For the text-containing cell, return its midpoint in [x, y] coordinate format. 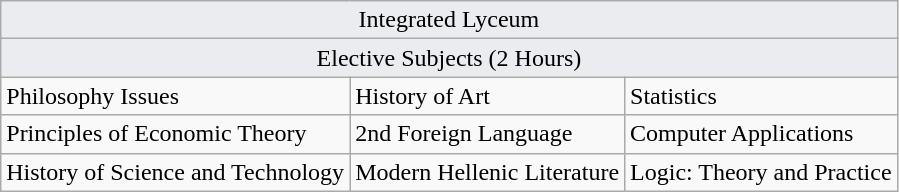
Elective Subjects (2 Hours) [449, 58]
Computer Applications [762, 134]
History of Art [488, 96]
2nd Foreign Language [488, 134]
History of Science and Technology [176, 172]
Philosophy Issues [176, 96]
Statistics [762, 96]
Integrated Lyceum [449, 20]
Modern Hellenic Literature [488, 172]
Principles of Economic Theory [176, 134]
Logic: Theory and Practice [762, 172]
